Detect which cell encompasses the target text, then output its [X, Y] center coordinate. 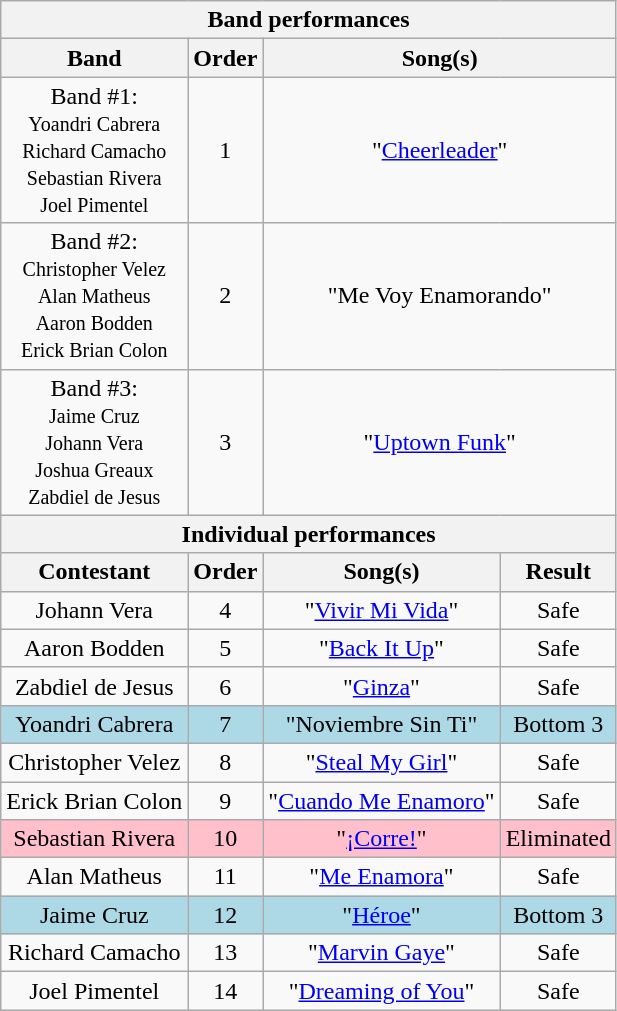
Sebastian Rivera [94, 839]
Jaime Cruz [94, 915]
"Noviembre Sin Ti" [382, 724]
"Marvin Gaye" [382, 953]
11 [226, 877]
"Me Enamora" [382, 877]
"Uptown Funk" [440, 442]
Johann Vera [94, 610]
Eliminated [558, 839]
Erick Brian Colon [94, 801]
"Héroe" [382, 915]
2 [226, 296]
9 [226, 801]
"Steal My Girl" [382, 762]
"¡Corre!" [382, 839]
Band performances [309, 20]
"Back It Up" [382, 648]
"Me Voy Enamorando" [440, 296]
Band [94, 58]
1 [226, 150]
6 [226, 686]
"Dreaming of You" [382, 991]
Result [558, 572]
Contestant [94, 572]
"Cheerleader" [440, 150]
Aaron Bodden [94, 648]
"Ginza" [382, 686]
10 [226, 839]
Band #1:Yoandri CabreraRichard CamachoSebastian RiveraJoel Pimentel [94, 150]
8 [226, 762]
"Vivir Mi Vida" [382, 610]
13 [226, 953]
Individual performances [309, 534]
Band #2:Christopher VelezAlan MatheusAaron BoddenErick Brian Colon [94, 296]
3 [226, 442]
7 [226, 724]
Christopher Velez [94, 762]
Joel Pimentel [94, 991]
Yoandri Cabrera [94, 724]
Band #3:Jaime CruzJohann VeraJoshua GreauxZabdiel de Jesus [94, 442]
5 [226, 648]
Zabdiel de Jesus [94, 686]
Alan Matheus [94, 877]
4 [226, 610]
14 [226, 991]
Richard Camacho [94, 953]
"Cuando Me Enamoro" [382, 801]
12 [226, 915]
